Locate the cell with the specified text and output its (X, Y) center coordinate. 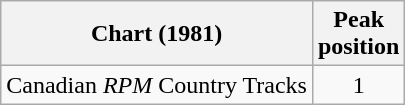
Chart (1981) (157, 34)
Peakposition (358, 34)
1 (358, 85)
Canadian RPM Country Tracks (157, 85)
